Output the [x, y] coordinate of the center of the cell containing the given text.  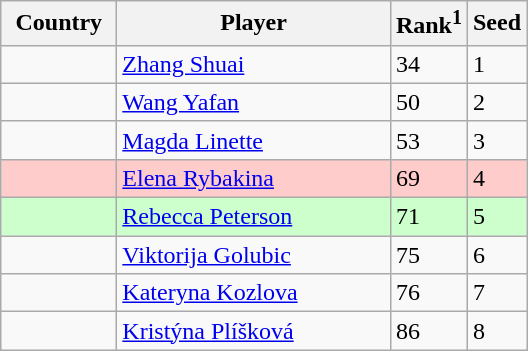
50 [428, 102]
Magda Linette [254, 140]
Kristýna Plíšková [254, 331]
34 [428, 64]
76 [428, 293]
Player [254, 24]
5 [496, 217]
7 [496, 293]
4 [496, 178]
Country [59, 24]
53 [428, 140]
75 [428, 255]
8 [496, 331]
2 [496, 102]
Wang Yafan [254, 102]
Zhang Shuai [254, 64]
71 [428, 217]
Seed [496, 24]
Kateryna Kozlova [254, 293]
69 [428, 178]
1 [496, 64]
Rank1 [428, 24]
Rebecca Peterson [254, 217]
86 [428, 331]
6 [496, 255]
Elena Rybakina [254, 178]
3 [496, 140]
Viktorija Golubic [254, 255]
